For the text-containing cell, return its midpoint in [X, Y] coordinate format. 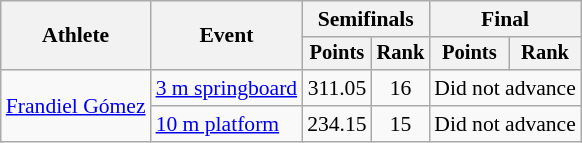
Final [505, 19]
Frandiel Gómez [76, 106]
234.15 [336, 124]
15 [401, 124]
311.05 [336, 88]
16 [401, 88]
Semifinals [366, 19]
Athlete [76, 36]
Event [227, 36]
3 m springboard [227, 88]
10 m platform [227, 124]
